Return the [X, Y] coordinate for the center point of the cell that contains the specified text.  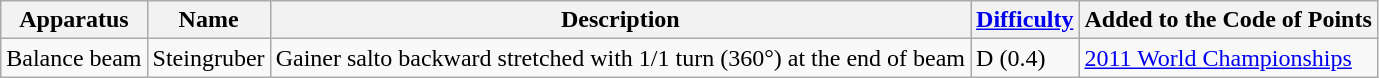
Description [620, 20]
Balance beam [74, 58]
Steingruber [208, 58]
D (0.4) [1025, 58]
Added to the Code of Points [1228, 20]
Name [208, 20]
Difficulty [1025, 20]
Apparatus [74, 20]
Gainer salto backward stretched with 1/1 turn (360°) at the end of beam [620, 58]
2011 World Championships [1228, 58]
